For the text-containing cell, return its midpoint in (x, y) coordinate format. 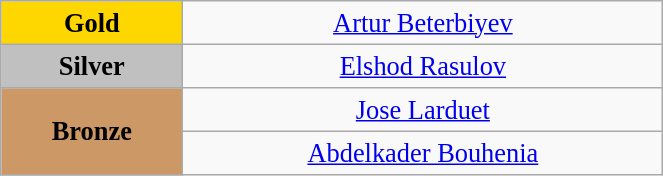
Artur Beterbiyev (423, 22)
Elshod Rasulov (423, 66)
Bronze (92, 130)
Gold (92, 22)
Silver (92, 66)
Abdelkader Bouhenia (423, 153)
Jose Larduet (423, 109)
